Scan for the cell matching the given text and deliver its [x, y] coordinate at center. 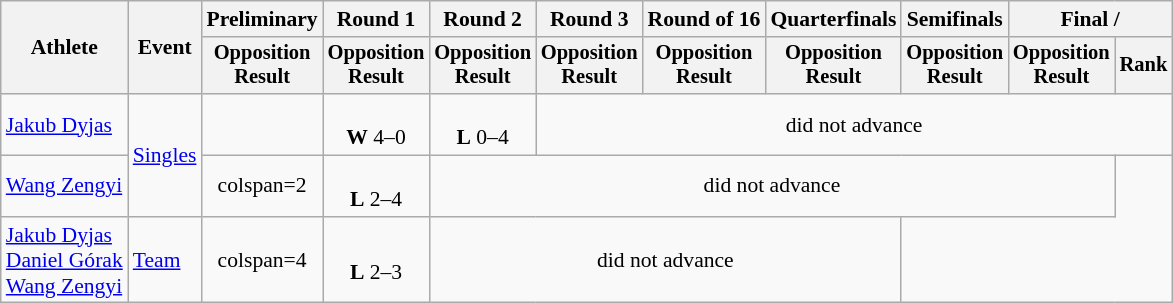
L 0–4 [482, 124]
Athlete [64, 48]
Quarterfinals [833, 19]
Rank [1144, 66]
Semifinals [954, 19]
Round 1 [376, 19]
colspan=2 [262, 186]
Final / [1090, 19]
L 2–4 [376, 186]
Wang Zengyi [64, 186]
Round of 16 [704, 19]
W 4–0 [376, 124]
Event [165, 48]
Round 2 [482, 19]
Singles [165, 155]
Preliminary [262, 19]
Round 3 [590, 19]
Jakub Dyjas [64, 124]
